Detect which cell encompasses the target text, then output its [x, y] center coordinate. 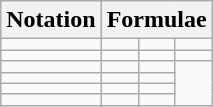
Formulae [156, 20]
Notation [51, 20]
